Output the [x, y] coordinate of the center of the cell containing the given text.  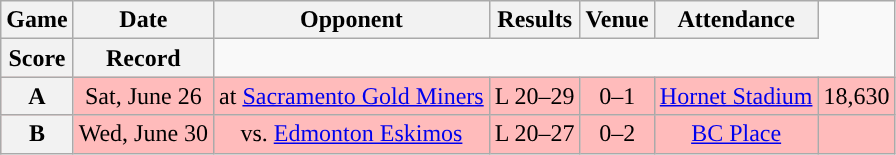
Game [37, 20]
Hornet Stadium [736, 96]
Opponent [352, 20]
Date [143, 20]
Score [37, 58]
at Sacramento Gold Miners [352, 96]
L 20–29 [534, 96]
BC Place [736, 134]
B [37, 134]
Venue [617, 20]
0–1 [617, 96]
Record [143, 58]
Results [534, 20]
Attendance [736, 20]
Wed, June 30 [143, 134]
vs. Edmonton Eskimos [352, 134]
0–2 [617, 134]
A [37, 96]
L 20–27 [534, 134]
Sat, June 26 [143, 96]
18,630 [856, 96]
